Pinpoint the cell where the given text exists, returning its (X, Y) midpoint coordinate. 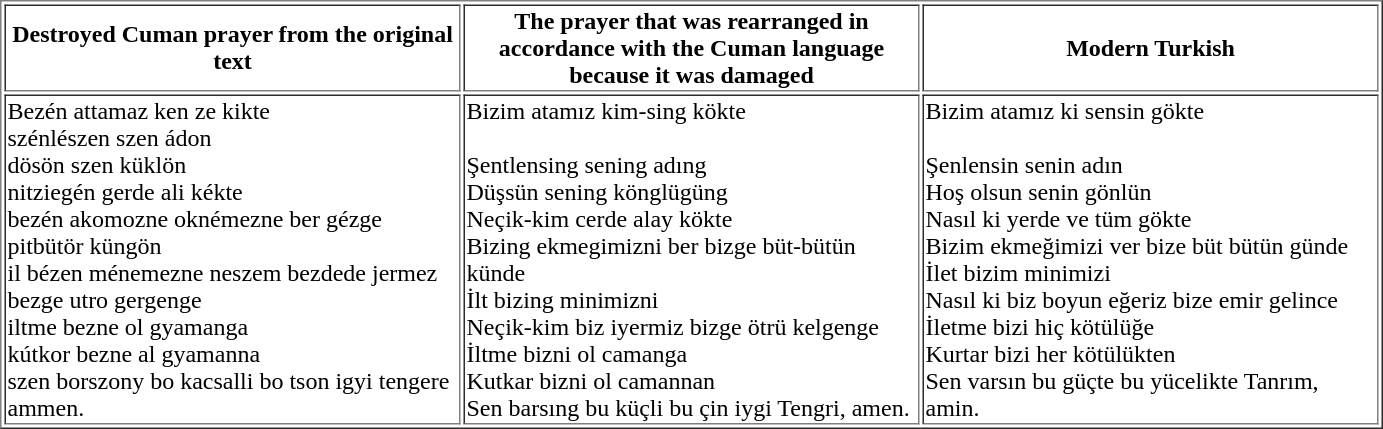
Modern Turkish (1150, 48)
The prayer that was rearranged in accordance with the Cuman language because it was damaged (692, 48)
Destroyed Cuman prayer from the original text (232, 48)
